From the cell containing the given text, extract its center point as [x, y] coordinate. 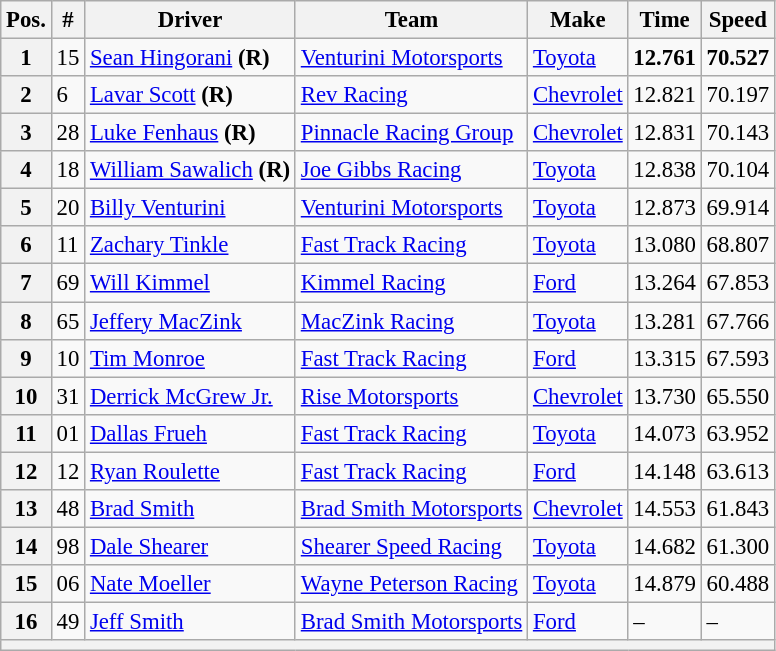
8 [26, 321]
70.527 [738, 58]
63.952 [738, 433]
4 [26, 170]
60.488 [738, 584]
14.073 [664, 433]
Zachary Tinkle [190, 245]
Make [578, 20]
9 [26, 358]
63.613 [738, 471]
13 [26, 509]
69 [68, 283]
Derrick McGrew Jr. [190, 396]
Team [411, 20]
Rise Motorsports [411, 396]
3 [26, 133]
14.148 [664, 471]
1 [26, 58]
Brad Smith [190, 509]
Ryan Roulette [190, 471]
14.682 [664, 546]
14 [26, 546]
16 [26, 621]
61.300 [738, 546]
William Sawalich (R) [190, 170]
Nate Moeller [190, 584]
13.281 [664, 321]
14.553 [664, 509]
Will Kimmel [190, 283]
Sean Hingorani (R) [190, 58]
65 [68, 321]
98 [68, 546]
13.080 [664, 245]
06 [68, 584]
Dallas Frueh [190, 433]
12.873 [664, 208]
65.550 [738, 396]
18 [68, 170]
Jeff Smith [190, 621]
70.104 [738, 170]
Kimmel Racing [411, 283]
31 [68, 396]
5 [26, 208]
Rev Racing [411, 95]
MacZink Racing [411, 321]
# [68, 20]
12.761 [664, 58]
70.143 [738, 133]
67.766 [738, 321]
13.730 [664, 396]
2 [26, 95]
Pos. [26, 20]
20 [68, 208]
Time [664, 20]
70.197 [738, 95]
Tim Monroe [190, 358]
Dale Shearer [190, 546]
49 [68, 621]
12.831 [664, 133]
Pinnacle Racing Group [411, 133]
69.914 [738, 208]
7 [26, 283]
48 [68, 509]
Luke Fenhaus (R) [190, 133]
01 [68, 433]
Jeffery MacZink [190, 321]
Shearer Speed Racing [411, 546]
Speed [738, 20]
Billy Venturini [190, 208]
67.853 [738, 283]
12.821 [664, 95]
13.315 [664, 358]
61.843 [738, 509]
14.879 [664, 584]
Driver [190, 20]
28 [68, 133]
67.593 [738, 358]
Wayne Peterson Racing [411, 584]
12.838 [664, 170]
13.264 [664, 283]
Lavar Scott (R) [190, 95]
68.807 [738, 245]
Joe Gibbs Racing [411, 170]
